Identify which cell holds the provided text, then report its (x, y) central coordinate. 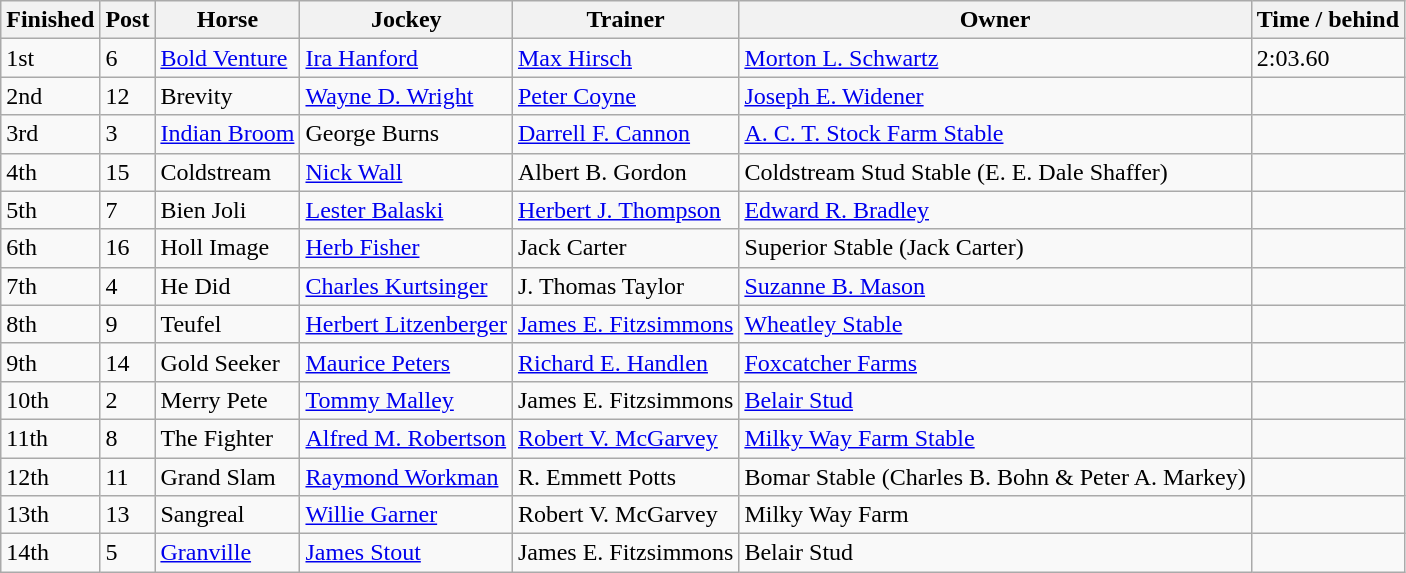
Owner (995, 20)
Finished (50, 20)
15 (128, 172)
11 (128, 477)
Milky Way Farm (995, 515)
6 (128, 58)
2:03.60 (1328, 58)
3rd (50, 134)
Suzanne B. Mason (995, 286)
8th (50, 324)
Merry Pete (228, 400)
Bomar Stable (Charles B. Bohn & Peter A. Markey) (995, 477)
Indian Broom (228, 134)
J. Thomas Taylor (625, 286)
Herbert J. Thompson (625, 210)
R. Emmett Potts (625, 477)
George Burns (406, 134)
Darrell F. Cannon (625, 134)
Max Hirsch (625, 58)
Morton L. Schwartz (995, 58)
1st (50, 58)
4 (128, 286)
Trainer (625, 20)
Holl Image (228, 248)
14 (128, 362)
Post (128, 20)
Granville (228, 553)
Coldstream Stud Stable (E. E. Dale Shaffer) (995, 172)
Joseph E. Widener (995, 96)
10th (50, 400)
Jockey (406, 20)
Brevity (228, 96)
Superior Stable (Jack Carter) (995, 248)
Bold Venture (228, 58)
Foxcatcher Farms (995, 362)
3 (128, 134)
12 (128, 96)
4th (50, 172)
Milky Way Farm Stable (995, 438)
13 (128, 515)
7 (128, 210)
5 (128, 553)
Raymond Workman (406, 477)
2nd (50, 96)
2 (128, 400)
6th (50, 248)
Ira Hanford (406, 58)
14th (50, 553)
Herb Fisher (406, 248)
8 (128, 438)
16 (128, 248)
Horse (228, 20)
Grand Slam (228, 477)
11th (50, 438)
Maurice Peters (406, 362)
Alfred M. Robertson (406, 438)
5th (50, 210)
Lester Balaski (406, 210)
Richard E. Handlen (625, 362)
Time / behind (1328, 20)
A. C. T. Stock Farm Stable (995, 134)
Gold Seeker (228, 362)
Sangreal (228, 515)
Teufel (228, 324)
He Did (228, 286)
Herbert Litzenberger (406, 324)
Bien Joli (228, 210)
Tommy Malley (406, 400)
Albert B. Gordon (625, 172)
Edward R. Bradley (995, 210)
The Fighter (228, 438)
12th (50, 477)
Nick Wall (406, 172)
Jack Carter (625, 248)
Wayne D. Wright (406, 96)
7th (50, 286)
9th (50, 362)
13th (50, 515)
James Stout (406, 553)
Peter Coyne (625, 96)
Coldstream (228, 172)
Charles Kurtsinger (406, 286)
Wheatley Stable (995, 324)
9 (128, 324)
Willie Garner (406, 515)
